From the cell containing the given text, extract its center point as (x, y) coordinate. 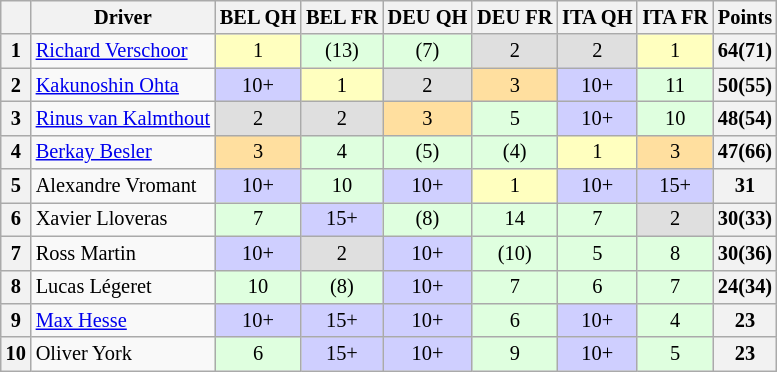
30(36) (745, 253)
48(54) (745, 118)
BEL FR (342, 17)
24(34) (745, 287)
DEU FR (514, 17)
Driver (123, 17)
Xavier Lloveras (123, 219)
14 (514, 219)
64(71) (745, 51)
Points (745, 17)
Rinus van Kalmthout (123, 118)
Ross Martin (123, 253)
50(55) (745, 85)
BEL QH (258, 17)
31 (745, 186)
(5) (428, 152)
DEU QH (428, 17)
47(66) (745, 152)
Alexandre Vromant (123, 186)
Berkay Besler (123, 152)
11 (675, 85)
(4) (514, 152)
(7) (428, 51)
(13) (342, 51)
(10) (514, 253)
ITA FR (675, 17)
Oliver York (123, 354)
Max Hesse (123, 320)
Lucas Légeret (123, 287)
ITA QH (597, 17)
Richard Verschoor (123, 51)
30(33) (745, 219)
Kakunoshin Ohta (123, 85)
